Provide the [X, Y] coordinate of the cell's center where the given text is located.  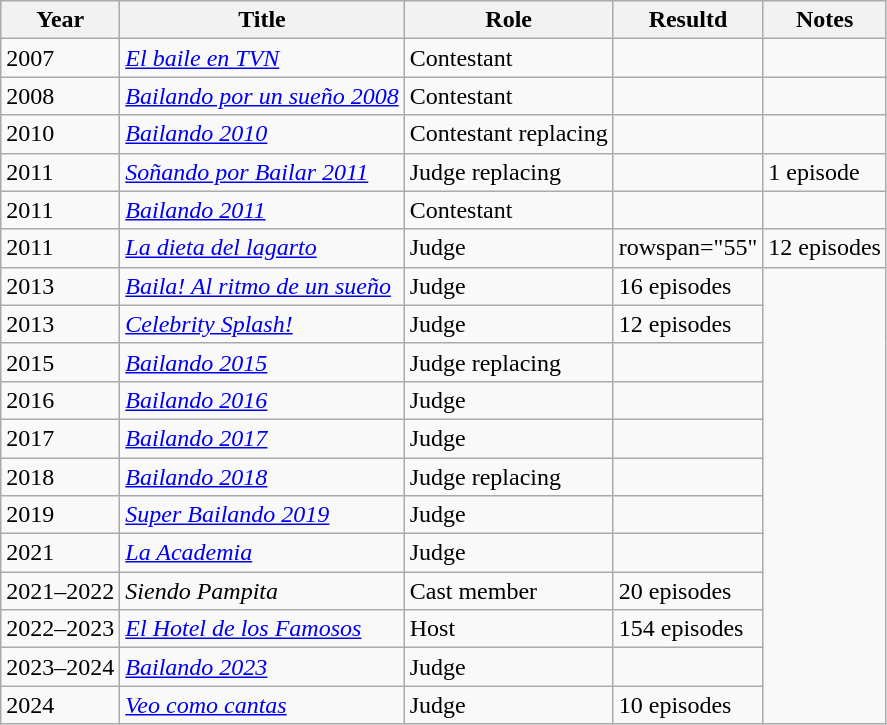
Bailando 2016 [262, 400]
2024 [60, 705]
2023–2024 [60, 667]
Bailando 2023 [262, 667]
2017 [60, 438]
Cast member [508, 591]
2016 [60, 400]
2015 [60, 362]
2010 [60, 134]
Notes [825, 20]
Role [508, 20]
Bailando 2015 [262, 362]
2021 [60, 553]
2007 [60, 58]
El Hotel de los Famosos [262, 629]
Soñando por Bailar 2011 [262, 172]
Year [60, 20]
Contestant replacing [508, 134]
2022–2023 [60, 629]
Bailando 2017 [262, 438]
Bailando por un sueño 2008 [262, 96]
2021–2022 [60, 591]
Host [508, 629]
1 episode [825, 172]
Bailando 2011 [262, 210]
Resultd [688, 20]
2019 [60, 515]
Baila! Al ritmo de un sueño [262, 286]
rowspan="55" [688, 248]
20 episodes [688, 591]
Siendo Pampita [262, 591]
Super Bailando 2019 [262, 515]
2018 [60, 477]
El baile en TVN [262, 58]
Veo como cantas [262, 705]
La dieta del lagarto [262, 248]
La Academia [262, 553]
Bailando 2010 [262, 134]
Title [262, 20]
10 episodes [688, 705]
2008 [60, 96]
Bailando 2018 [262, 477]
Celebrity Splash! [262, 324]
16 episodes [688, 286]
154 episodes [688, 629]
